Provide the [X, Y] coordinate of the cell's center where the given text is located.  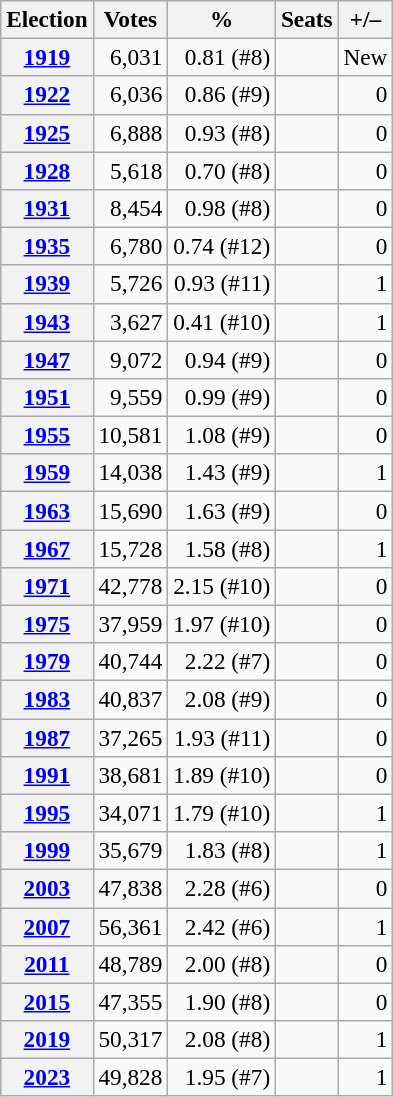
2019 [47, 1039]
15,728 [130, 548]
2.42 (#6) [222, 926]
40,837 [130, 699]
1971 [47, 586]
1.93 (#11) [222, 737]
38,681 [130, 775]
42,778 [130, 586]
14,038 [130, 473]
+/– [366, 19]
49,828 [130, 1077]
1999 [47, 850]
47,355 [130, 1002]
10,581 [130, 435]
2.15 (#10) [222, 586]
0.70 (#8) [222, 170]
2023 [47, 1077]
9,559 [130, 397]
1955 [47, 435]
1919 [47, 57]
0.98 (#8) [222, 208]
40,744 [130, 662]
1.43 (#9) [222, 473]
6,888 [130, 133]
0.86 (#9) [222, 95]
1.97 (#10) [222, 624]
% [222, 19]
2011 [47, 964]
0.81 (#8) [222, 57]
1947 [47, 359]
56,361 [130, 926]
6,780 [130, 246]
1928 [47, 170]
1.79 (#10) [222, 813]
2.08 (#8) [222, 1039]
37,959 [130, 624]
0.93 (#11) [222, 284]
2.00 (#8) [222, 964]
37,265 [130, 737]
2003 [47, 888]
1967 [47, 548]
1975 [47, 624]
0.93 (#8) [222, 133]
5,726 [130, 284]
1922 [47, 95]
1995 [47, 813]
2.22 (#7) [222, 662]
47,838 [130, 888]
0.41 (#10) [222, 322]
35,679 [130, 850]
Votes [130, 19]
34,071 [130, 813]
1925 [47, 133]
1951 [47, 397]
1.63 (#9) [222, 510]
2015 [47, 1002]
2.28 (#6) [222, 888]
9,072 [130, 359]
0.94 (#9) [222, 359]
1943 [47, 322]
1931 [47, 208]
Election [47, 19]
1.08 (#9) [222, 435]
0.74 (#12) [222, 246]
1959 [47, 473]
15,690 [130, 510]
3,627 [130, 322]
1935 [47, 246]
1963 [47, 510]
48,789 [130, 964]
1.89 (#10) [222, 775]
0.99 (#9) [222, 397]
1.58 (#8) [222, 548]
New [366, 57]
1979 [47, 662]
1.90 (#8) [222, 1002]
8,454 [130, 208]
2.08 (#9) [222, 699]
50,317 [130, 1039]
1939 [47, 284]
1.83 (#8) [222, 850]
2007 [47, 926]
1991 [47, 775]
6,031 [130, 57]
Seats [308, 19]
5,618 [130, 170]
6,036 [130, 95]
1983 [47, 699]
1987 [47, 737]
1.95 (#7) [222, 1077]
